Find where the given text appears and provide that cell's center as (x, y) coordinate. 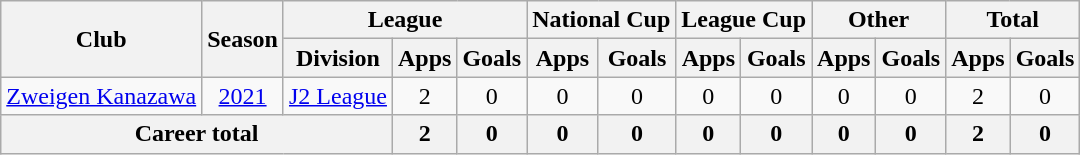
League Cup (744, 20)
2021 (243, 96)
National Cup (602, 20)
Club (102, 39)
Zweigen Kanazawa (102, 96)
Division (338, 58)
Season (243, 39)
Other (879, 20)
Career total (197, 134)
League (404, 20)
J2 League (338, 96)
Total (1013, 20)
